Locate the cell with the specified text and output its [X, Y] center coordinate. 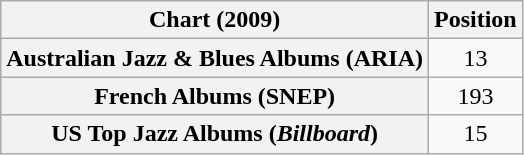
French Albums (SNEP) [215, 96]
15 [476, 134]
Chart (2009) [215, 20]
US Top Jazz Albums (Billboard) [215, 134]
Position [476, 20]
193 [476, 96]
13 [476, 58]
Australian Jazz & Blues Albums (ARIA) [215, 58]
